Provide the [X, Y] coordinate of the cell's center where the given text is located.  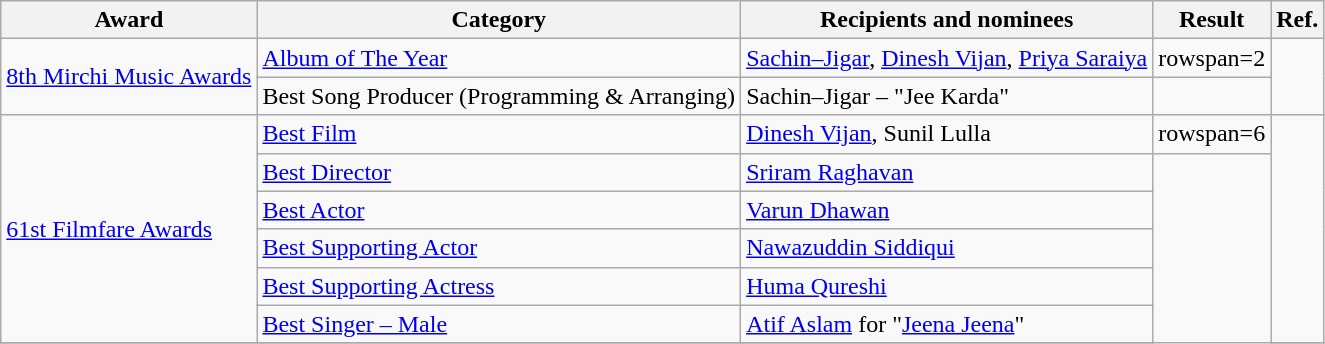
Dinesh Vijan, Sunil Lulla [947, 134]
Sriram Raghavan [947, 172]
Award [129, 20]
Best Film [499, 134]
Category [499, 20]
Sachin–Jigar – "Jee Karda" [947, 96]
Best Supporting Actress [499, 286]
Recipients and nominees [947, 20]
61st Filmfare Awards [129, 229]
Sachin–Jigar, Dinesh Vijan, Priya Saraiya [947, 58]
Atif Aslam for "Jeena Jeena" [947, 324]
Best Singer – Male [499, 324]
rowspan=2 [1212, 58]
rowspan=6 [1212, 134]
Best Song Producer (Programming & Arranging) [499, 96]
Best Supporting Actor [499, 248]
Best Director [499, 172]
Huma Qureshi [947, 286]
Nawazuddin Siddiqui [947, 248]
Result [1212, 20]
Ref. [1298, 20]
8th Mirchi Music Awards [129, 77]
Album of The Year [499, 58]
Varun Dhawan [947, 210]
Best Actor [499, 210]
